Return [X, Y] of the center of cell containing provided text 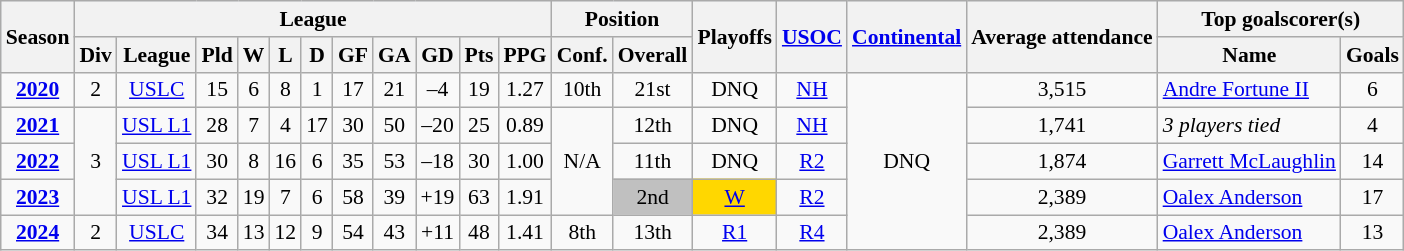
1.00 [524, 162]
Goals [1372, 55]
1.91 [524, 197]
2022 [38, 162]
–18 [438, 162]
D [317, 55]
Season [38, 36]
+11 [438, 233]
15 [216, 90]
48 [478, 233]
54 [353, 233]
10th [582, 90]
0.89 [524, 126]
Div [96, 55]
Playoffs [734, 36]
1.27 [524, 90]
Garrett McLaughlin [1250, 162]
–20 [438, 126]
28 [216, 126]
16 [286, 162]
13th [653, 233]
43 [394, 233]
1 [317, 90]
GA [394, 55]
Continental [906, 36]
39 [394, 197]
Name [1250, 55]
Average attendance [1062, 36]
Pld [216, 55]
25 [478, 126]
PPG [524, 55]
14 [1372, 162]
Pts [478, 55]
3 [96, 162]
Top goalscorer(s) [1281, 19]
58 [353, 197]
2024 [38, 233]
21 [394, 90]
1,874 [1062, 162]
50 [394, 126]
3,515 [1062, 90]
–4 [438, 90]
12 [286, 233]
Position [622, 19]
1.41 [524, 233]
2020 [38, 90]
R4 [812, 233]
L [286, 55]
Andre Fortune II [1250, 90]
1,741 [1062, 126]
Conf. [582, 55]
8th [582, 233]
2021 [38, 126]
3 players tied [1250, 126]
USOC [812, 36]
GD [438, 55]
53 [394, 162]
Overall [653, 55]
R1 [734, 233]
2nd [653, 197]
2023 [38, 197]
N/A [582, 162]
21st [653, 90]
12th [653, 126]
32 [216, 197]
34 [216, 233]
GF [353, 55]
35 [353, 162]
+19 [438, 197]
11th [653, 162]
9 [317, 233]
63 [478, 197]
